Locate the cell with the specified text and output its (x, y) center coordinate. 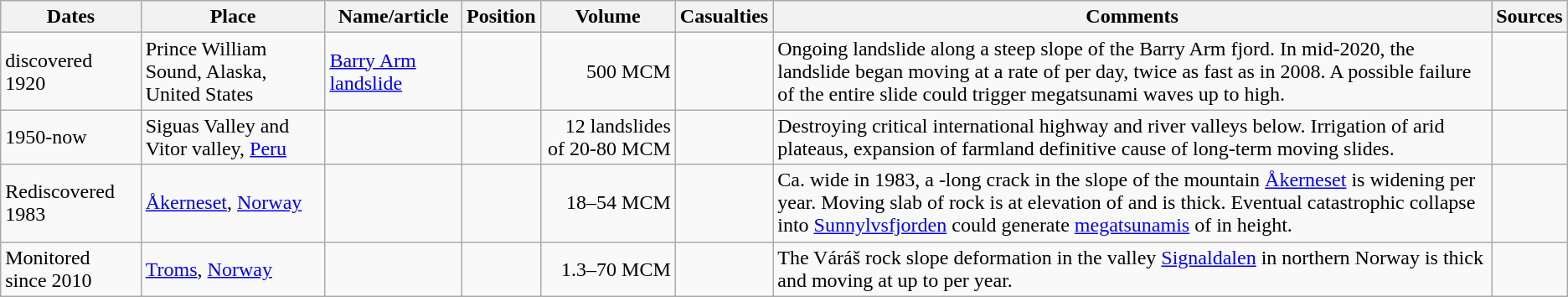
12 landslides of 20-80 MCM (608, 138)
Place (233, 17)
discovered 1920 (70, 71)
Position (501, 17)
Sources (1529, 17)
Prince William Sound, Alaska, United States (233, 71)
18–54 MCM (608, 203)
Dates (70, 17)
500 MCM (608, 71)
Comments (1132, 17)
Siguas Valley and Vitor valley, Peru (233, 138)
Monitored since 2010 (70, 268)
Volume (608, 17)
Name/article (394, 17)
Barry Arm landslide (394, 71)
Troms, Norway (233, 268)
1950-now (70, 138)
Casualties (724, 17)
The Váráš rock slope deformation in the valley Signaldalen in northern Norway is thick and moving at up to per year. (1132, 268)
1.3–70 MCM (608, 268)
Rediscovered 1983 (70, 203)
Åkerneset, Norway (233, 203)
